Scan for the cell matching the given text and deliver its [x, y] coordinate at center. 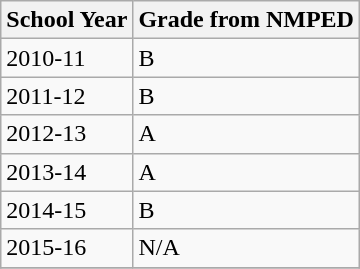
2015-16 [67, 248]
N/A [246, 248]
2014-15 [67, 210]
2011-12 [67, 96]
Grade from NMPED [246, 20]
2012-13 [67, 134]
School Year [67, 20]
2010-11 [67, 58]
2013-14 [67, 172]
